Determine the (X, Y) coordinate at the center of the cell enclosing the given text.  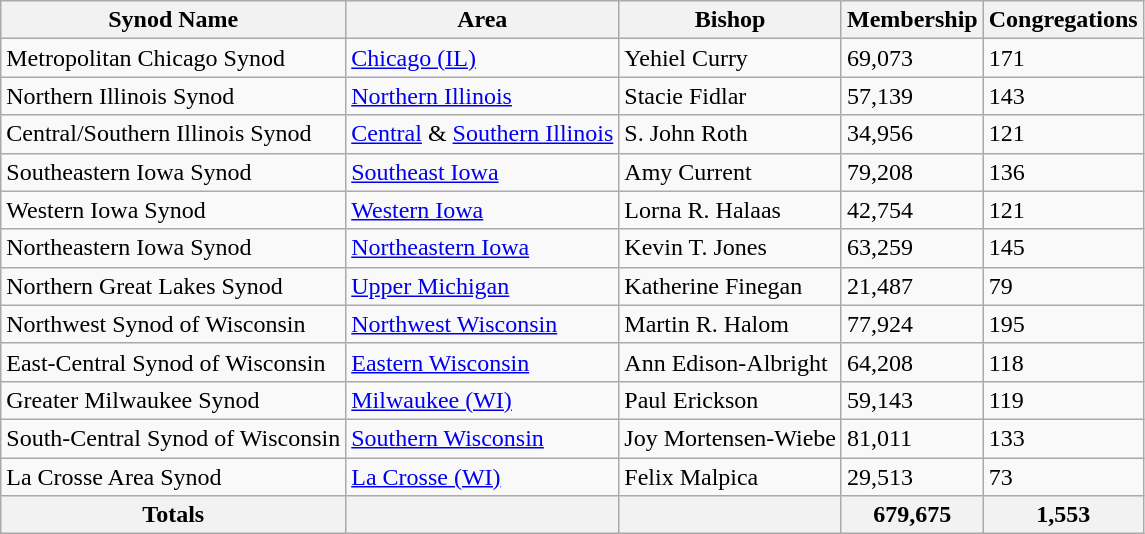
34,956 (912, 134)
Metropolitan Chicago Synod (174, 58)
Paul Erickson (730, 400)
79,208 (912, 172)
73 (1063, 477)
Joy Mortensen-Wiebe (730, 438)
Southeastern Iowa Synod (174, 172)
Northwest Wisconsin (482, 324)
21,487 (912, 286)
Northeastern Iowa (482, 248)
Kevin T. Jones (730, 248)
118 (1063, 362)
South-Central Synod of Wisconsin (174, 438)
Martin R. Halom (730, 324)
42,754 (912, 210)
57,139 (912, 96)
143 (1063, 96)
133 (1063, 438)
145 (1063, 248)
Bishop (730, 20)
Yehiel Curry (730, 58)
La Crosse (WI) (482, 477)
64,208 (912, 362)
Totals (174, 515)
136 (1063, 172)
Northern Great Lakes Synod (174, 286)
Northern Illinois (482, 96)
77,924 (912, 324)
171 (1063, 58)
Milwaukee (WI) (482, 400)
63,259 (912, 248)
Lorna R. Halaas (730, 210)
Synod Name (174, 20)
Amy Current (730, 172)
81,011 (912, 438)
1,553 (1063, 515)
59,143 (912, 400)
La Crosse Area Synod (174, 477)
Congregations (1063, 20)
79 (1063, 286)
Area (482, 20)
Western Iowa (482, 210)
Felix Malpica (730, 477)
29,513 (912, 477)
Ann Edison-Albright (730, 362)
Central/Southern Illinois Synod (174, 134)
Western Iowa Synod (174, 210)
69,073 (912, 58)
Northwest Synod of Wisconsin (174, 324)
Southern Wisconsin (482, 438)
679,675 (912, 515)
Chicago (IL) (482, 58)
S. John Roth (730, 134)
Stacie Fidlar (730, 96)
Greater Milwaukee Synod (174, 400)
Southeast Iowa (482, 172)
Northern Illinois Synod (174, 96)
Katherine Finegan (730, 286)
Upper Michigan (482, 286)
119 (1063, 400)
195 (1063, 324)
Membership (912, 20)
Northeastern Iowa Synod (174, 248)
Central & Southern Illinois (482, 134)
Eastern Wisconsin (482, 362)
East-Central Synod of Wisconsin (174, 362)
